Extract the [x, y] coordinate from the center of the cell holding the provided text.  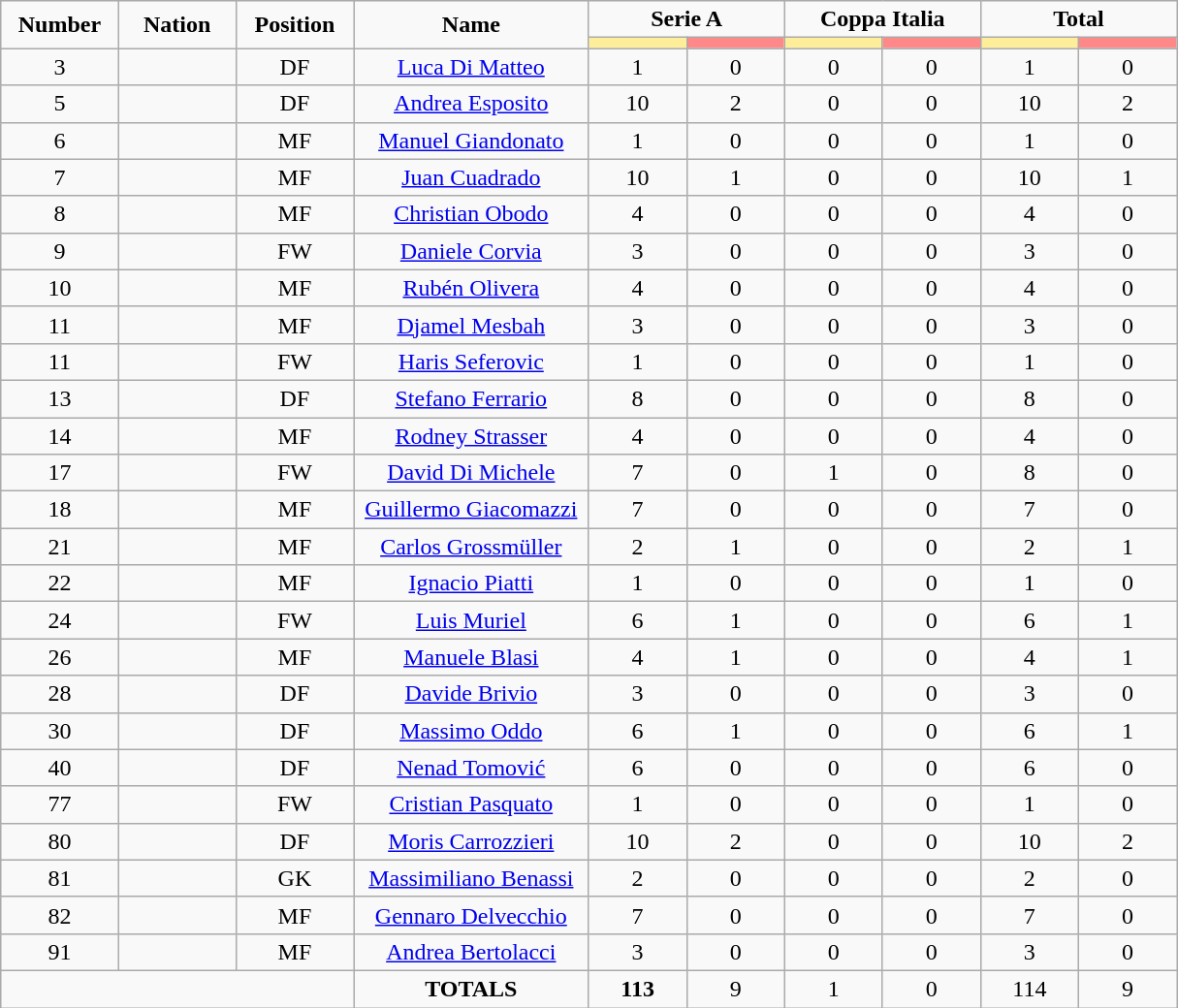
5 [60, 104]
Andrea Esposito [471, 104]
Name [471, 25]
Cristian Pasquato [471, 804]
30 [60, 731]
Stefano Ferrario [471, 398]
TOTALS [471, 989]
David Di Michele [471, 473]
Luis Muriel [471, 620]
114 [1030, 989]
40 [60, 768]
Carlos Grossmüller [471, 547]
14 [60, 435]
Luca Di Matteo [471, 67]
22 [60, 583]
81 [60, 878]
13 [60, 398]
77 [60, 804]
Juan Cuadrado [471, 177]
Rodney Strasser [471, 435]
Gennaro Delvecchio [471, 915]
28 [60, 694]
21 [60, 547]
Position [295, 25]
GK [295, 878]
Manuel Giandonato [471, 141]
Number [60, 25]
Haris Seferovic [471, 362]
Guillermo Giacomazzi [471, 510]
Moris Carrozzieri [471, 841]
26 [60, 657]
Serie A [686, 19]
24 [60, 620]
Nenad Tomović [471, 768]
18 [60, 510]
Andrea Bertolacci [471, 952]
Rubén Olivera [471, 288]
Coppa Italia [882, 19]
Davide Brivio [471, 694]
Djamel Mesbah [471, 325]
Massimiliano Benassi [471, 878]
Christian Obodo [471, 214]
80 [60, 841]
91 [60, 952]
Total [1078, 19]
113 [638, 989]
17 [60, 473]
Nation [176, 25]
Massimo Oddo [471, 731]
Ignacio Piatti [471, 583]
Daniele Corvia [471, 251]
82 [60, 915]
Manuele Blasi [471, 657]
